Identify which cell holds the provided text, then report its [x, y] central coordinate. 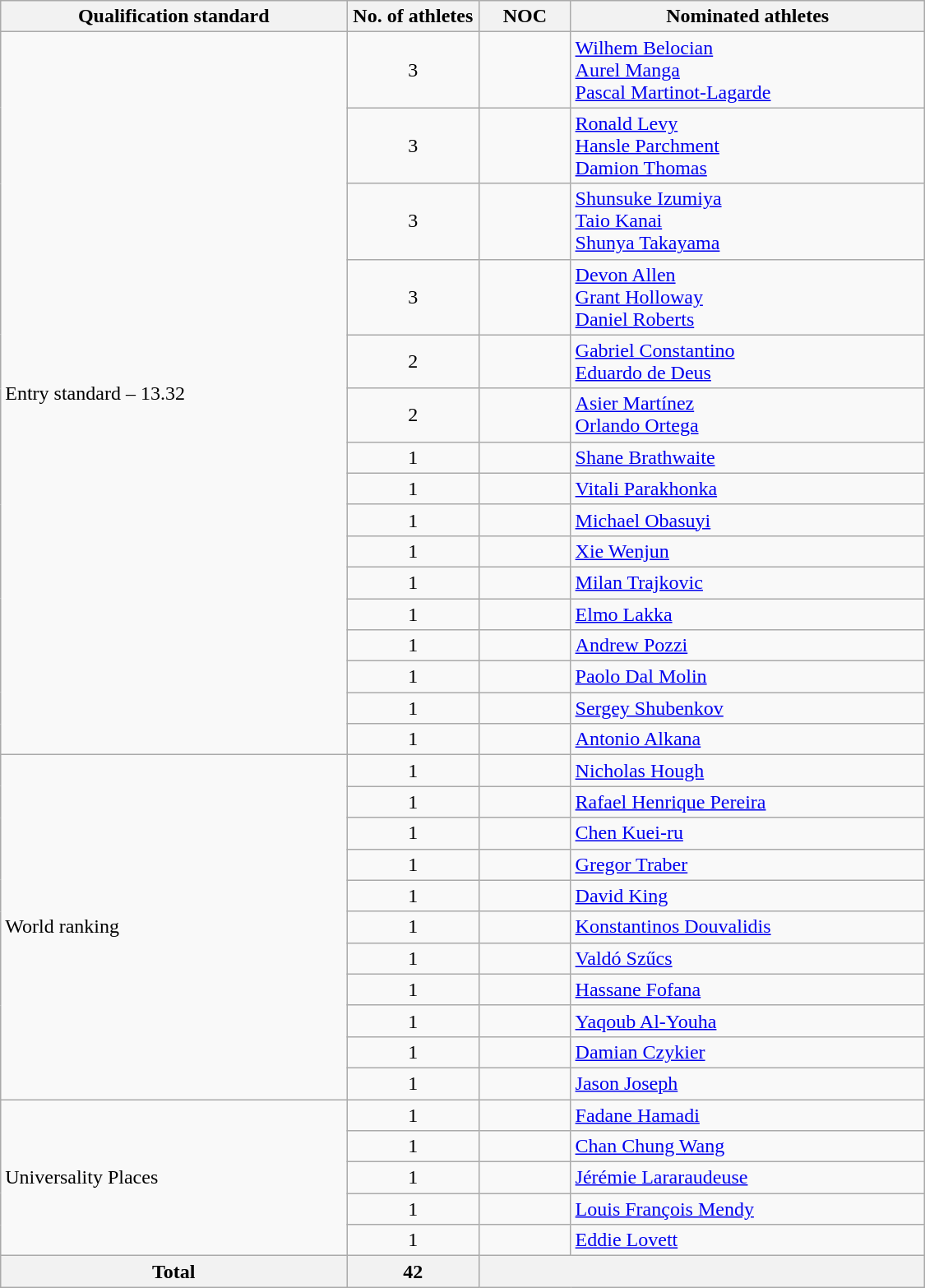
Eddie Lovett [747, 1240]
Sergey Shubenkov [747, 708]
Asier MartínezOrlando Ortega [747, 415]
David King [747, 896]
Paolo Dal Molin [747, 677]
Universality Places [174, 1177]
NOC [525, 16]
Damian Czykier [747, 1052]
Chan Chung Wang [747, 1147]
Ronald LevyHansle ParchmentDamion Thomas [747, 146]
Vitali Parakhonka [747, 489]
Konstantinos Douvalidis [747, 927]
Nominated athletes [747, 16]
Jérémie Lararaudeuse [747, 1178]
Entry standard – 13.32 [174, 393]
Xie Wenjun [747, 551]
Milan Trajkovic [747, 582]
World ranking [174, 928]
Valdó Szűcs [747, 958]
Michael Obasuyi [747, 520]
No. of athletes [413, 16]
Hassane Fofana [747, 989]
Gregor Traber [747, 864]
Gabriel ConstantinoEduardo de Deus [747, 362]
Louis François Mendy [747, 1209]
Chen Kuei-ru [747, 833]
Rafael Henrique Pereira [747, 802]
Antonio Alkana [747, 739]
42 [413, 1272]
Shane Brathwaite [747, 457]
Shunsuke IzumiyaTaio KanaiShunya Takayama [747, 221]
Andrew Pozzi [747, 646]
Yaqoub Al-Youha [747, 1021]
Wilhem BelocianAurel MangaPascal Martinot-Lagarde [747, 70]
Qualification standard [174, 16]
Fadane Hamadi [747, 1114]
Elmo Lakka [747, 614]
Jason Joseph [747, 1083]
Total [174, 1272]
Devon AllenGrant HollowayDaniel Roberts [747, 297]
Nicholas Hough [747, 771]
